From the cell containing the given text, extract its center point as (x, y) coordinate. 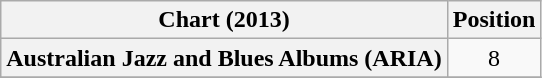
Australian Jazz and Blues Albums (ARIA) (224, 58)
Chart (2013) (224, 20)
Position (494, 20)
8 (494, 58)
